From the cell containing the given text, extract its center point as [X, Y] coordinate. 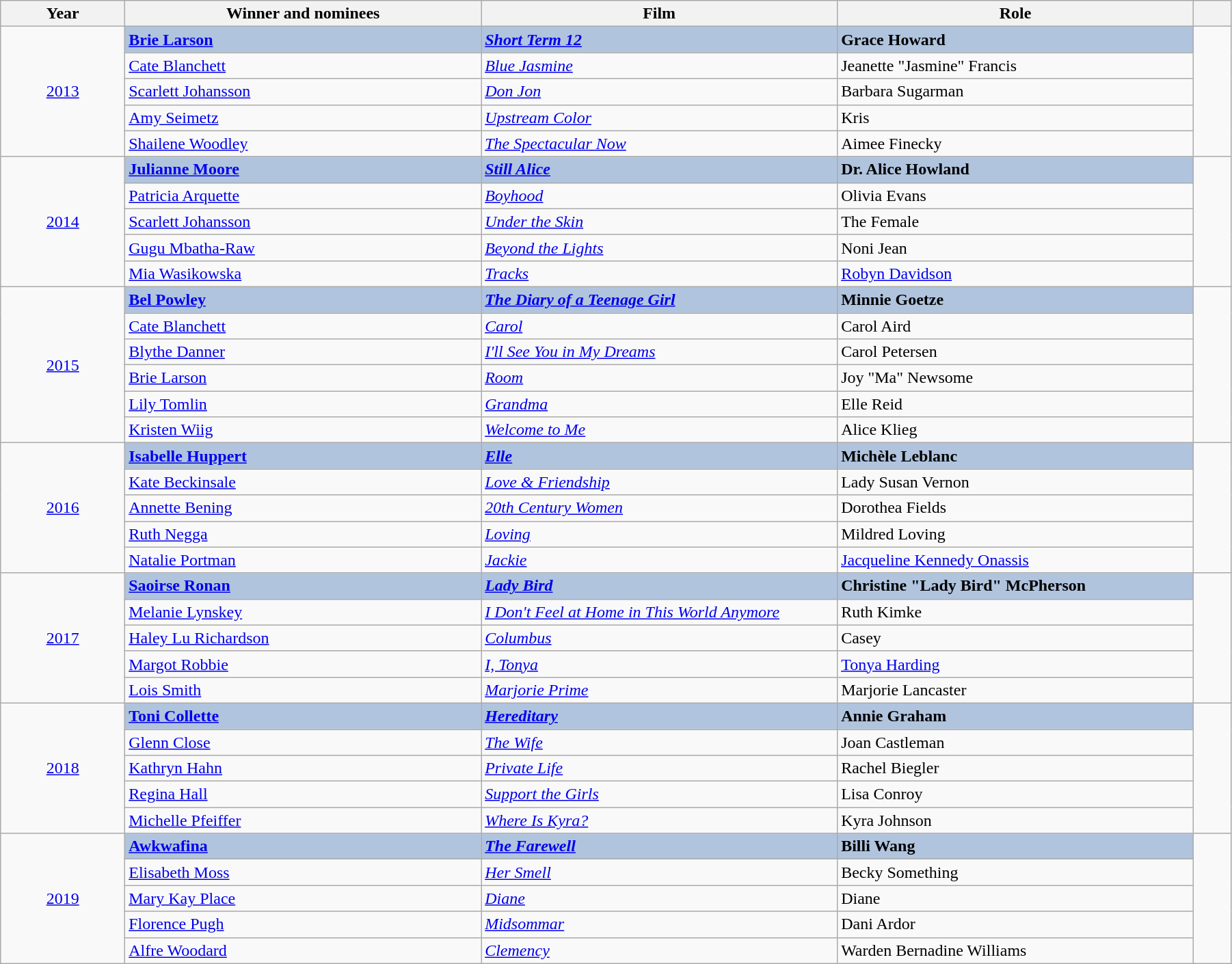
Still Alice [659, 170]
Isabelle Huppert [304, 456]
Jeanette "Jasmine" Francis [1016, 66]
Blythe Danner [304, 352]
Annie Graham [1016, 716]
Ruth Negga [304, 534]
Jackie [659, 560]
Year [63, 14]
Robyn Davidson [1016, 273]
The Farewell [659, 846]
Lois Smith [304, 690]
Mary Kay Place [304, 898]
Where Is Kyra? [659, 820]
Glenn Close [304, 742]
Haley Lu Richardson [304, 638]
Florence Pugh [304, 924]
The Spectacular Now [659, 144]
2013 [63, 92]
Tonya Harding [1016, 664]
Awkwafina [304, 846]
Elle Reid [1016, 404]
Annette Bening [304, 508]
2015 [63, 364]
Saoirse Ronan [304, 586]
Don Jon [659, 92]
Elle [659, 456]
Minnie Goetze [1016, 299]
The Female [1016, 222]
Grandma [659, 404]
Boyhood [659, 196]
Tracks [659, 273]
Michèle Leblanc [1016, 456]
Kristen Wiig [304, 430]
Michelle Pfeiffer [304, 820]
Casey [1016, 638]
I Don't Feel at Home in This World Anymore [659, 612]
Christine "Lady Bird" McPherson [1016, 586]
2017 [63, 638]
2016 [63, 508]
Welcome to Me [659, 430]
Marjorie Prime [659, 690]
Loving [659, 534]
Lady Susan Vernon [1016, 482]
Short Term 12 [659, 40]
Her Smell [659, 872]
Noni Jean [1016, 247]
Blue Jasmine [659, 66]
2019 [63, 898]
Under the Skin [659, 222]
Kris [1016, 118]
The Diary of a Teenage Girl [659, 299]
Carol Aird [1016, 326]
Hereditary [659, 716]
Alice Klieg [1016, 430]
Barbara Sugarman [1016, 92]
Midsommar [659, 924]
Kyra Johnson [1016, 820]
Carol Petersen [1016, 352]
Dr. Alice Howland [1016, 170]
Mia Wasikowska [304, 273]
Role [1016, 14]
Rachel Biegler [1016, 768]
Clemency [659, 950]
Winner and nominees [304, 14]
Kate Beckinsale [304, 482]
Natalie Portman [304, 560]
Carol [659, 326]
Kathryn Hahn [304, 768]
Melanie Lynskey [304, 612]
Alfre Woodard [304, 950]
Joy "Ma" Newsome [1016, 378]
2018 [63, 768]
Gugu Mbatha-Raw [304, 247]
Aimee Finecky [1016, 144]
Billi Wang [1016, 846]
Julianne Moore [304, 170]
Elisabeth Moss [304, 872]
Beyond the Lights [659, 247]
Patricia Arquette [304, 196]
The Wife [659, 742]
Margot Robbie [304, 664]
2014 [63, 222]
Grace Howard [1016, 40]
Mildred Loving [1016, 534]
Joan Castleman [1016, 742]
Film [659, 14]
Dani Ardor [1016, 924]
Bel Powley [304, 299]
Amy Seimetz [304, 118]
Shailene Woodley [304, 144]
I'll See You in My Dreams [659, 352]
Support the Girls [659, 794]
Dorothea Fields [1016, 508]
Ruth Kimke [1016, 612]
Private Life [659, 768]
Columbus [659, 638]
I, Tonya [659, 664]
Lisa Conroy [1016, 794]
Toni Collette [304, 716]
Becky Something [1016, 872]
Love & Friendship [659, 482]
Jacqueline Kennedy Onassis [1016, 560]
Warden Bernadine Williams [1016, 950]
Lady Bird [659, 586]
Upstream Color [659, 118]
Marjorie Lancaster [1016, 690]
Lily Tomlin [304, 404]
20th Century Women [659, 508]
Olivia Evans [1016, 196]
Regina Hall [304, 794]
Room [659, 378]
